Extract the [X, Y] coordinate from the center of the cell holding the provided text.  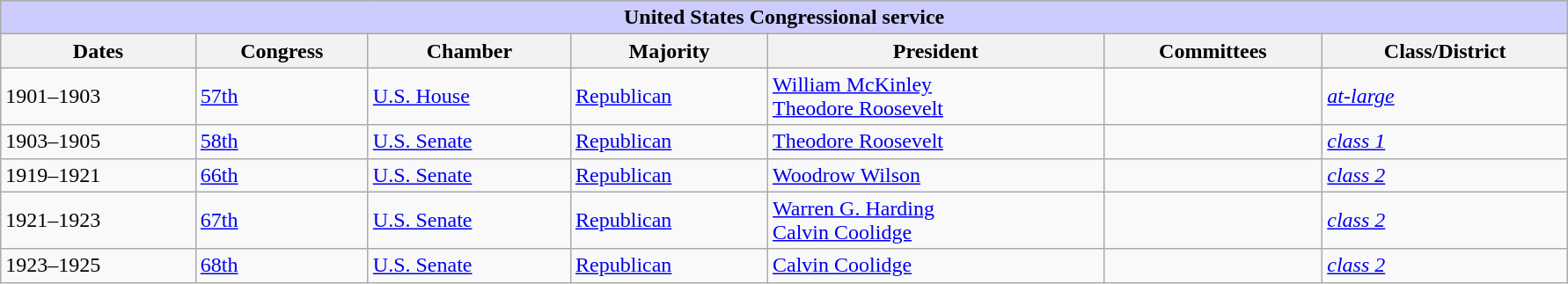
class 1 [1445, 142]
Warren G. HardingCalvin Coolidge [936, 220]
Dates [99, 51]
Woodrow Wilson [936, 175]
at-large [1445, 97]
1903–1905 [99, 142]
1919–1921 [99, 175]
67th [282, 220]
Calvin Coolidge [936, 266]
Theodore Roosevelt [936, 142]
Congress [282, 51]
68th [282, 266]
Class/District [1445, 51]
1901–1903 [99, 97]
Committees [1213, 51]
William McKinleyTheodore Roosevelt [936, 97]
58th [282, 142]
57th [282, 97]
President [936, 51]
U.S. House [469, 97]
United States Congressional service [785, 18]
66th [282, 175]
Majority [670, 51]
Chamber [469, 51]
1923–1925 [99, 266]
1921–1923 [99, 220]
